Output the [x, y] coordinate of the center of the cell containing the given text.  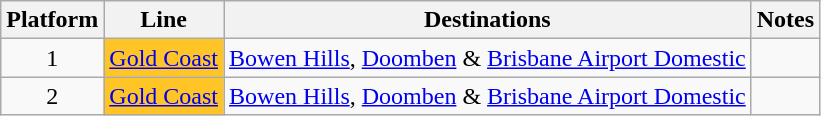
Platform [52, 20]
Notes [785, 20]
2 [52, 96]
Line [164, 20]
Destinations [488, 20]
1 [52, 58]
